Detect which cell encompasses the target text, then output its (x, y) center coordinate. 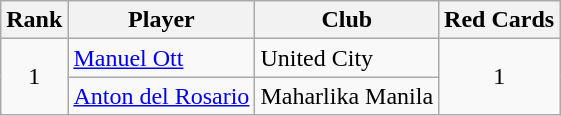
Club (347, 20)
Red Cards (500, 20)
Rank (34, 20)
United City (347, 58)
Manuel Ott (162, 58)
Maharlika Manila (347, 96)
Player (162, 20)
Anton del Rosario (162, 96)
